Scan for the cell matching the given text and deliver its (x, y) coordinate at center. 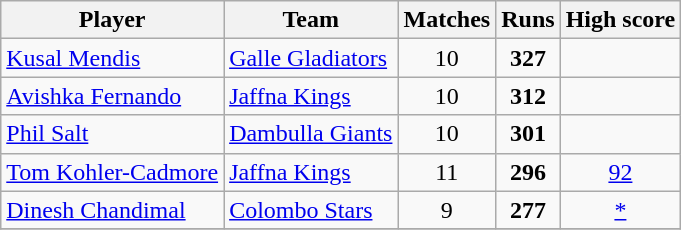
Matches (447, 20)
Kusal Mendis (112, 58)
High score (620, 20)
296 (528, 172)
301 (528, 134)
Phil Salt (112, 134)
312 (528, 96)
Colombo Stars (311, 210)
Dambulla Giants (311, 134)
* (620, 210)
11 (447, 172)
Runs (528, 20)
327 (528, 58)
Dinesh Chandimal (112, 210)
Avishka Fernando (112, 96)
92 (620, 172)
9 (447, 210)
Team (311, 20)
277 (528, 210)
Galle Gladiators (311, 58)
Player (112, 20)
Tom Kohler-Cadmore (112, 172)
